Find where the given text appears and provide that cell's center as (X, Y) coordinate. 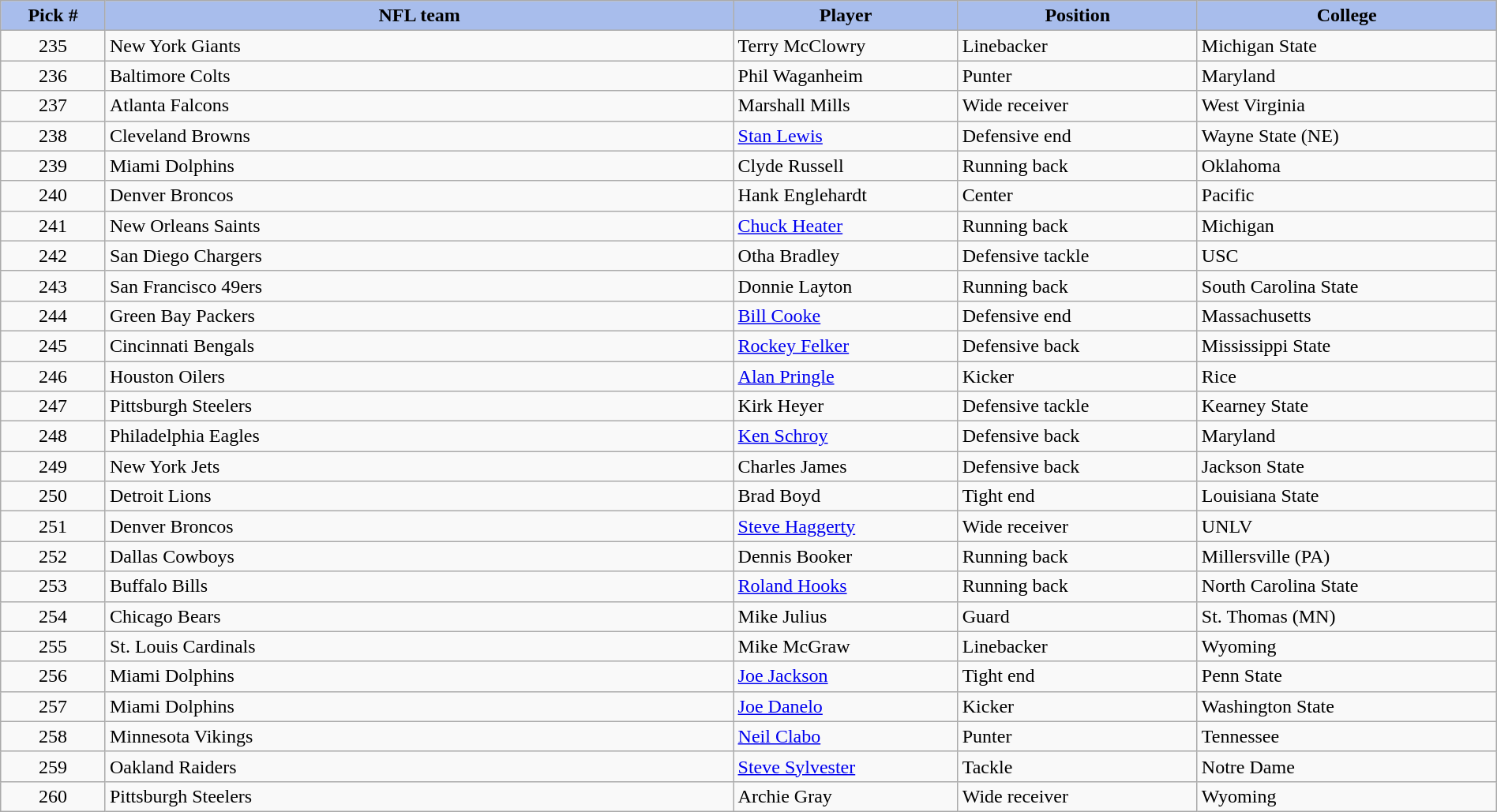
Penn State (1347, 676)
Tackle (1077, 766)
Joe Danelo (846, 706)
Wayne State (NE) (1347, 136)
256 (54, 676)
St. Louis Cardinals (419, 646)
Steve Haggerty (846, 526)
257 (54, 706)
North Carolina State (1347, 586)
Pick # (54, 16)
San Francisco 49ers (419, 286)
246 (54, 376)
Stan Lewis (846, 136)
Archie Gray (846, 796)
St. Thomas (MN) (1347, 616)
253 (54, 586)
Detroit Lions (419, 496)
Position (1077, 16)
South Carolina State (1347, 286)
242 (54, 256)
UNLV (1347, 526)
235 (54, 46)
Brad Boyd (846, 496)
Phil Waganheim (846, 76)
Oklahoma (1347, 166)
Neil Clabo (846, 736)
West Virginia (1347, 106)
Philadelphia Eagles (419, 436)
Chuck Heater (846, 226)
236 (54, 76)
Guard (1077, 616)
Michigan (1347, 226)
251 (54, 526)
Dallas Cowboys (419, 556)
Charles James (846, 466)
260 (54, 796)
College (1347, 16)
258 (54, 736)
Steve Sylvester (846, 766)
NFL team (419, 16)
245 (54, 346)
247 (54, 406)
Player (846, 16)
239 (54, 166)
Oakland Raiders (419, 766)
244 (54, 316)
Ken Schroy (846, 436)
Terry McClowry (846, 46)
Mississippi State (1347, 346)
237 (54, 106)
241 (54, 226)
Massachusetts (1347, 316)
Michigan State (1347, 46)
San Diego Chargers (419, 256)
Rice (1347, 376)
Kirk Heyer (846, 406)
249 (54, 466)
Roland Hooks (846, 586)
Millersville (PA) (1347, 556)
Green Bay Packers (419, 316)
Bill Cooke (846, 316)
Atlanta Falcons (419, 106)
New York Jets (419, 466)
Joe Jackson (846, 676)
Louisiana State (1347, 496)
Houston Oilers (419, 376)
Buffalo Bills (419, 586)
Minnesota Vikings (419, 736)
255 (54, 646)
Otha Bradley (846, 256)
248 (54, 436)
Hank Englehardt (846, 196)
254 (54, 616)
USC (1347, 256)
Chicago Bears (419, 616)
238 (54, 136)
New Orleans Saints (419, 226)
Baltimore Colts (419, 76)
Kearney State (1347, 406)
250 (54, 496)
Tennessee (1347, 736)
Pacific (1347, 196)
Notre Dame (1347, 766)
Center (1077, 196)
Cincinnati Bengals (419, 346)
Clyde Russell (846, 166)
Donnie Layton (846, 286)
Cleveland Browns (419, 136)
259 (54, 766)
Mike McGraw (846, 646)
240 (54, 196)
Washington State (1347, 706)
Jackson State (1347, 466)
Mike Julius (846, 616)
252 (54, 556)
Dennis Booker (846, 556)
Marshall Mills (846, 106)
243 (54, 286)
Alan Pringle (846, 376)
Rockey Felker (846, 346)
New York Giants (419, 46)
